Find where the given text appears and provide that cell's center as [X, Y] coordinate. 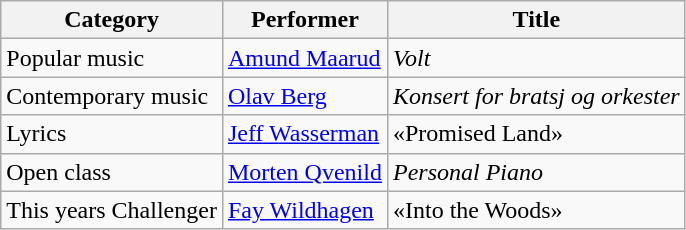
«Promised Land» [536, 134]
Open class [112, 172]
This years Challenger [112, 210]
Olav Berg [304, 96]
Morten Qvenild [304, 172]
Amund Maarud [304, 58]
Volt [536, 58]
Popular music [112, 58]
Fay Wildhagen [304, 210]
Konsert for bratsj og orkester [536, 96]
«Into the Woods» [536, 210]
Contemporary music [112, 96]
Jeff Wasserman [304, 134]
Category [112, 20]
Lyrics [112, 134]
Title [536, 20]
Personal Piano [536, 172]
Performer [304, 20]
